Output the (X, Y) coordinate of the center of the cell containing the given text.  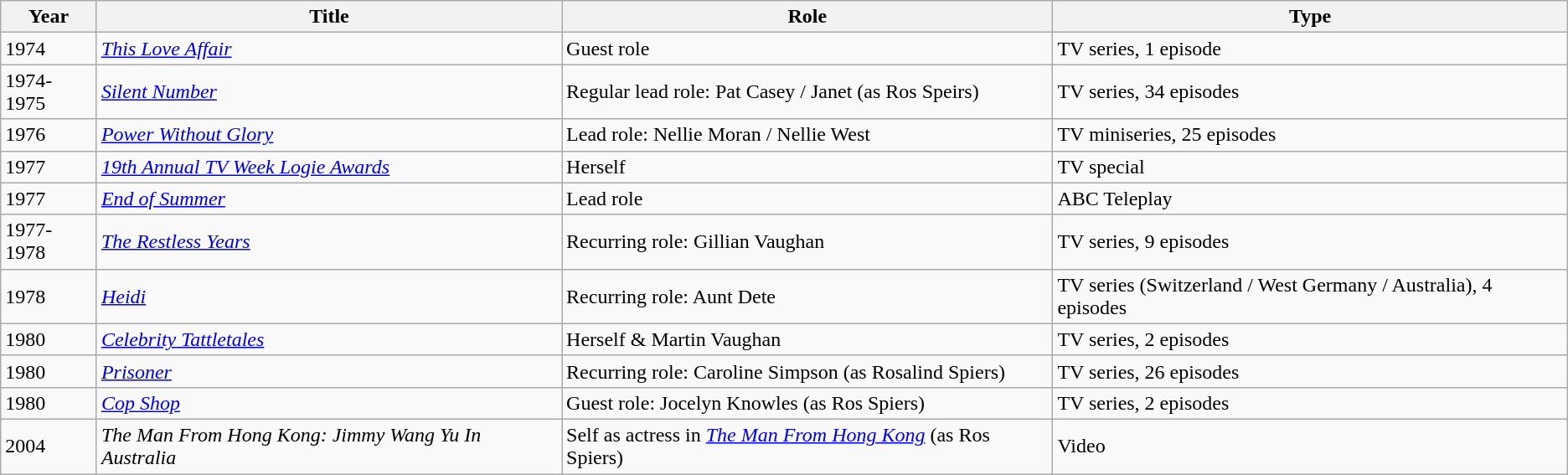
Type (1310, 17)
Guest role: Jocelyn Knowles (as Ros Spiers) (807, 403)
Self as actress in The Man From Hong Kong (as Ros Spiers) (807, 446)
TV series, 1 episode (1310, 49)
Heidi (328, 297)
Herself (807, 167)
Guest role (807, 49)
Lead role: Nellie Moran / Nellie West (807, 135)
1974-1975 (49, 92)
Title (328, 17)
Recurring role: Caroline Simpson (as Rosalind Spiers) (807, 371)
TV miniseries, 25 episodes (1310, 135)
TV series, 26 episodes (1310, 371)
Silent Number (328, 92)
This Love Affair (328, 49)
TV special (1310, 167)
Role (807, 17)
Year (49, 17)
TV series (Switzerland / West Germany / Australia), 4 episodes (1310, 297)
Prisoner (328, 371)
TV series, 9 episodes (1310, 241)
End of Summer (328, 199)
Cop Shop (328, 403)
2004 (49, 446)
Celebrity Tattletales (328, 339)
The Man From Hong Kong: Jimmy Wang Yu In Australia (328, 446)
The Restless Years (328, 241)
1976 (49, 135)
Lead role (807, 199)
Regular lead role: Pat Casey / Janet (as Ros Speirs) (807, 92)
1977-1978 (49, 241)
1974 (49, 49)
Power Without Glory (328, 135)
ABC Teleplay (1310, 199)
Herself & Martin Vaughan (807, 339)
TV series, 34 episodes (1310, 92)
Video (1310, 446)
19th Annual TV Week Logie Awards (328, 167)
Recurring role: Aunt Dete (807, 297)
1978 (49, 297)
Recurring role: Gillian Vaughan (807, 241)
